Detect which cell encompasses the target text, then output its [X, Y] center coordinate. 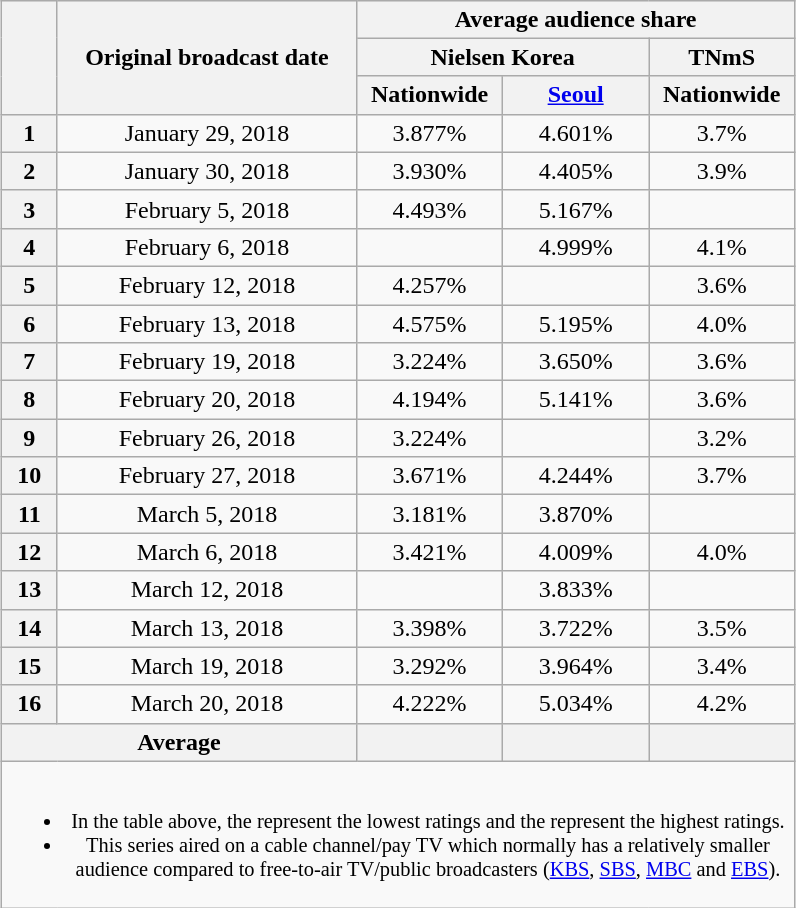
3.9% [722, 171]
2 [29, 171]
15 [29, 666]
February 5, 2018 [206, 209]
February 19, 2018 [206, 362]
3.877% [430, 133]
8 [29, 400]
14 [29, 628]
10 [29, 476]
February 26, 2018 [206, 438]
4.493% [430, 209]
January 29, 2018 [206, 133]
6 [29, 323]
March 13, 2018 [206, 628]
4.244% [576, 476]
3.181% [430, 514]
3.4% [722, 666]
12 [29, 552]
3.870% [576, 514]
February 27, 2018 [206, 476]
4.222% [430, 704]
February 20, 2018 [206, 400]
5.141% [576, 400]
1 [29, 133]
Seoul [576, 95]
3.930% [430, 171]
3.292% [430, 666]
4.999% [576, 247]
3.650% [576, 362]
16 [29, 704]
4.257% [430, 285]
Nielsen Korea [503, 57]
Original broadcast date [206, 57]
4.009% [576, 552]
3.833% [576, 590]
March 20, 2018 [206, 704]
3.2% [722, 438]
3 [29, 209]
March 19, 2018 [206, 666]
3.671% [430, 476]
March 6, 2018 [206, 552]
February 12, 2018 [206, 285]
9 [29, 438]
4 [29, 247]
5.167% [576, 209]
TNmS [722, 57]
11 [29, 514]
3.5% [722, 628]
4.601% [576, 133]
4.1% [722, 247]
Average [178, 742]
5.034% [576, 704]
4.405% [576, 171]
4.2% [722, 704]
February 6, 2018 [206, 247]
March 5, 2018 [206, 514]
3.964% [576, 666]
3.722% [576, 628]
3.398% [430, 628]
5 [29, 285]
3.421% [430, 552]
February 13, 2018 [206, 323]
7 [29, 362]
13 [29, 590]
Average audience share [576, 19]
4.575% [430, 323]
5.195% [576, 323]
January 30, 2018 [206, 171]
March 12, 2018 [206, 590]
4.194% [430, 400]
